Locate the cell with the specified text and output its (x, y) center coordinate. 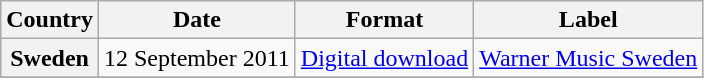
Warner Music Sweden (588, 58)
12 September 2011 (196, 58)
Label (588, 20)
Sweden (50, 58)
Format (384, 20)
Country (50, 20)
Date (196, 20)
Digital download (384, 58)
